Pinpoint the cell where the given text exists, returning its (X, Y) midpoint coordinate. 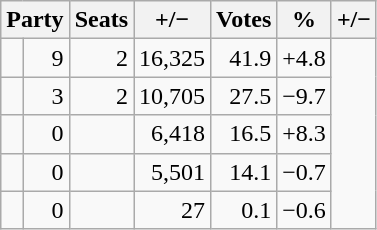
9 (46, 58)
16.5 (244, 134)
−9.7 (304, 96)
+4.8 (304, 58)
0.1 (244, 210)
27.5 (244, 96)
−0.7 (304, 172)
10,705 (172, 96)
5,501 (172, 172)
16,325 (172, 58)
% (304, 20)
3 (46, 96)
41.9 (244, 58)
Seats (101, 20)
14.1 (244, 172)
6,418 (172, 134)
Party (35, 20)
−0.6 (304, 210)
27 (172, 210)
+8.3 (304, 134)
Votes (244, 20)
